Locate the cell with the specified text and output its [X, Y] center coordinate. 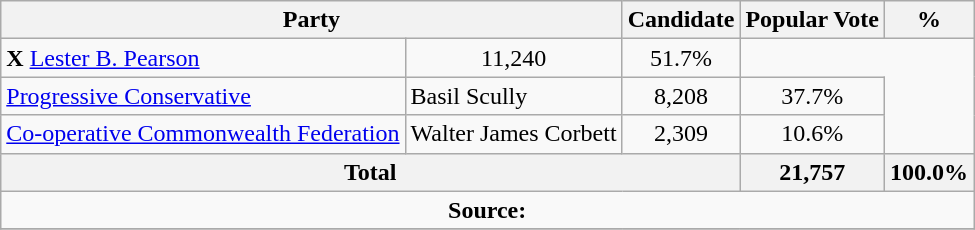
10.6% [812, 134]
21,757 [812, 172]
% [930, 20]
Source: [488, 210]
Basil Scully [514, 96]
Progressive Conservative [203, 96]
Total [370, 172]
Co-operative Commonwealth Federation [203, 134]
8,208 [681, 96]
2,309 [681, 134]
37.7% [812, 96]
X Lester B. Pearson [203, 58]
11,240 [514, 58]
51.7% [681, 58]
Walter James Corbett [514, 134]
100.0% [930, 172]
Popular Vote [812, 20]
Party [312, 20]
Candidate [681, 20]
